From the cell containing the given text, extract its center point as [X, Y] coordinate. 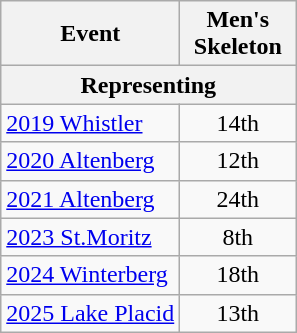
8th [238, 237]
2025 Lake Placid [90, 313]
2024 Winterberg [90, 275]
14th [238, 123]
12th [238, 161]
2020 Altenberg [90, 161]
2023 St.Moritz [90, 237]
18th [238, 275]
24th [238, 199]
Event [90, 34]
2019 Whistler [90, 123]
Men's Skeleton [238, 34]
13th [238, 313]
2021 Altenberg [90, 199]
Representing [148, 85]
